Detect which cell encompasses the target text, then output its (X, Y) center coordinate. 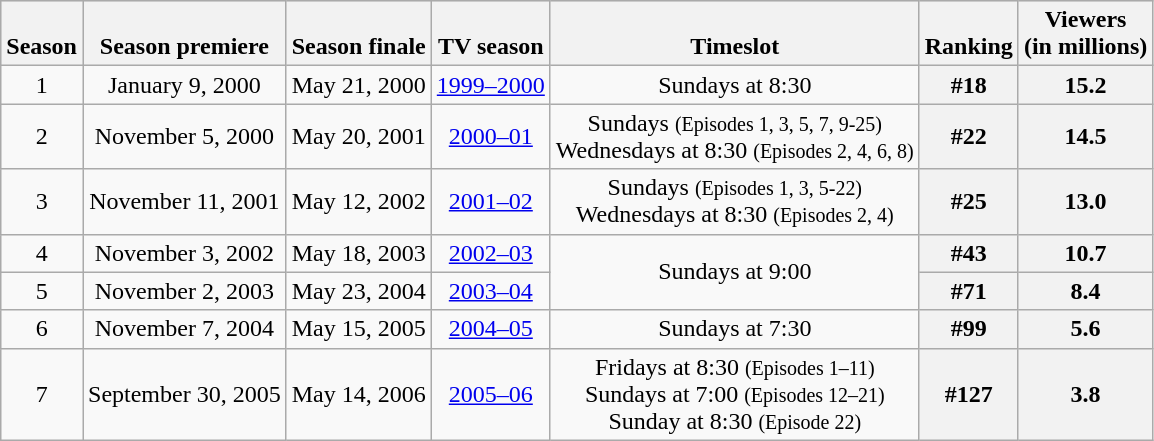
November 3, 2002 (184, 253)
#25 (968, 202)
#99 (968, 329)
#22 (968, 136)
Viewers(in millions) (1085, 34)
#18 (968, 85)
6 (42, 329)
1 (42, 85)
3 (42, 202)
2 (42, 136)
Season (42, 34)
5 (42, 291)
2004–05 (490, 329)
13.0 (1085, 202)
Ranking (968, 34)
3.8 (1085, 394)
#43 (968, 253)
2003–04 (490, 291)
14.5 (1085, 136)
May 15, 2005 (358, 329)
2000–01 (490, 136)
5.6 (1085, 329)
Sundays at 9:00 (734, 272)
1999–2000 (490, 85)
Fridays at 8:30 (Episodes 1–11)Sundays at 7:00 (Episodes 12–21)Sunday at 8:30 (Episode 22) (734, 394)
Sundays (Episodes 1, 3, 5, 7, 9-25) Wednesdays at 8:30 (Episodes 2, 4, 6, 8) (734, 136)
May 18, 2003 (358, 253)
Season premiere (184, 34)
May 20, 2001 (358, 136)
2002–03 (490, 253)
2001–02 (490, 202)
2005–06 (490, 394)
4 (42, 253)
May 21, 2000 (358, 85)
May 23, 2004 (358, 291)
November 7, 2004 (184, 329)
January 9, 2000 (184, 85)
#127 (968, 394)
TV season (490, 34)
September 30, 2005 (184, 394)
Sundays (Episodes 1, 3, 5-22) Wednesdays at 8:30 (Episodes 2, 4) (734, 202)
Timeslot (734, 34)
Season finale (358, 34)
May 12, 2002 (358, 202)
10.7 (1085, 253)
Sundays at 7:30 (734, 329)
November 2, 2003 (184, 291)
May 14, 2006 (358, 394)
7 (42, 394)
November 11, 2001 (184, 202)
Sundays at 8:30 (734, 85)
November 5, 2000 (184, 136)
8.4 (1085, 291)
#71 (968, 291)
15.2 (1085, 85)
